Find where the given text appears and provide that cell's center as [x, y] coordinate. 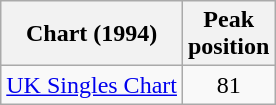
81 [228, 85]
UK Singles Chart [92, 85]
Peakposition [228, 34]
Chart (1994) [92, 34]
